From the cell containing the given text, extract its center point as [x, y] coordinate. 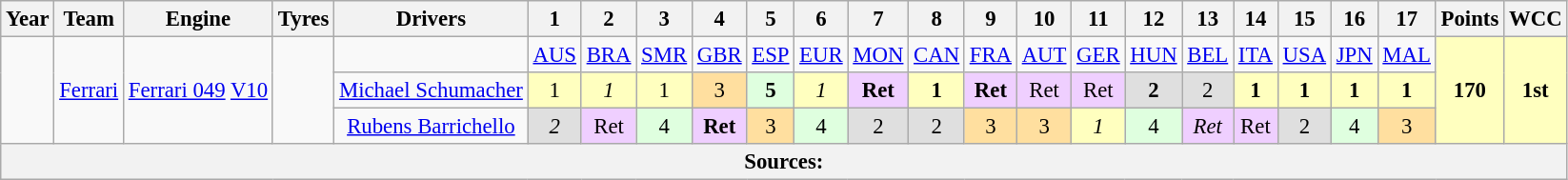
Sources: [784, 162]
GBR [720, 55]
8 [937, 19]
USA [1304, 55]
JPN [1355, 55]
Ferrari [90, 91]
Team [90, 19]
12 [1154, 19]
GER [1098, 55]
13 [1208, 19]
10 [1044, 19]
Tyres [303, 19]
BRA [608, 55]
SMR [665, 55]
15 [1304, 19]
17 [1406, 19]
MAL [1406, 55]
CAN [937, 55]
6 [821, 19]
Rubens Barrichello [432, 127]
WCC [1536, 19]
9 [991, 19]
ESP [771, 55]
Engine [198, 19]
1st [1536, 91]
Ferrari 049 V10 [198, 91]
EUR [821, 55]
14 [1256, 19]
16 [1355, 19]
Drivers [432, 19]
MON [878, 55]
11 [1098, 19]
7 [878, 19]
HUN [1154, 55]
170 [1469, 91]
ITA [1256, 55]
Michael Schumacher [432, 90]
BEL [1208, 55]
Year [28, 19]
Points [1469, 19]
FRA [991, 55]
AUS [554, 55]
AUT [1044, 55]
